Return (X, Y) of the center of cell containing provided text 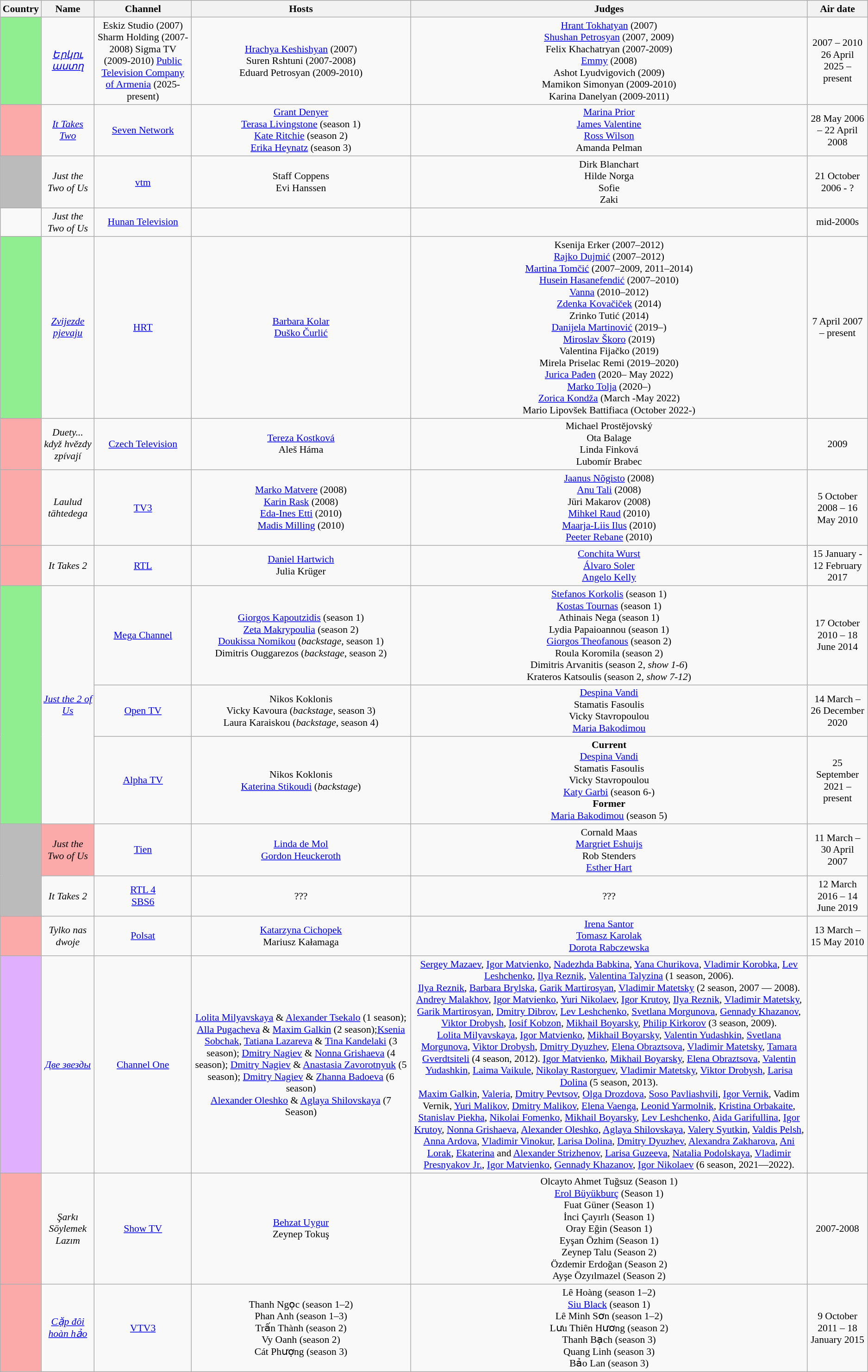
2007-2008 (837, 1229)
Despina VandiStamatis FasoulisVicky StavropoulouMaria Bakodimou (609, 711)
Hosts (301, 9)
Czech Television (143, 444)
7 April 2007 – present (837, 328)
Zvijezde pjevaju (68, 328)
Judges (609, 9)
28 May 2006 – 22 April 2008 (837, 130)
mid-2000s (837, 222)
Barbara KolarDuško Čurlić (301, 328)
Cặp đôi hoàn hảo (68, 1328)
Channel (143, 9)
Seven Network (143, 130)
Staff CoppensEvi Hanssen (301, 182)
Show TV (143, 1229)
HRT (143, 328)
Hunan Television (143, 222)
Michael ProstějovskýOta BalageLinda FinkováLubomír Brabec (609, 444)
Две звезды (68, 1065)
Tylko nas dwoje (68, 936)
Laulud tähtedega (68, 508)
Tien (143, 850)
Jaanus Nõgisto (2008)Anu Tali (2008) Jüri Makarov (2008) Mihkel Raud (2010) Maarja-Liis Ilus (2010) Peeter Rebane (2010) (609, 508)
11 March – 30 April 2007 (837, 850)
Mega Channel (143, 635)
Duety... když hvězdy zpívají (68, 444)
Just the 2 of Us (68, 705)
Behzat Uygur Zeynep Tokuş (301, 1229)
Nikos KoklonisVicky Kavoura (backstage, season 3)Laura Karaiskou (backstage, season 4) (301, 711)
2007 – 201026 April 2025 – present (837, 61)
Grant DenyerTerasa Livingstone (season 1)Kate Ritchie (season 2)Erika Heynatz (season 3) (301, 130)
Marina PriorJames ValentineRoss WilsonAmanda Pelman (609, 130)
It Takes Two (68, 130)
21 October 2006 - ? (837, 182)
CurrentDespina VandiStamatis FasoulisVicky StavropoulouKaty Garbi (season 6-)FormerMaria Bakodimou (season 5) (609, 780)
Katarzyna CichopekMariusz Kałamaga (301, 936)
Channel One (143, 1065)
2009 (837, 444)
RTL (143, 566)
Hrachya Keshishyan (2007)Suren Rshtuni (2007-2008)Eduard Petrosyan (2009-2010) (301, 61)
Thanh Ngọc (season 1–2) Phan Anh (season 1–3) Trấn Thành (season 2) Vy Oanh (season 2) Cát Phượng (season 3) (301, 1328)
Alpha TV (143, 780)
Country (21, 9)
17 October 2010 – 18 June 2014 (837, 635)
RTL 4 SBS6 (143, 896)
14 March – 26 December 2020 (837, 711)
Eskiz Studio (2007)Sharm Holding (2007-2008) Sigma TV (2009-2010) Public Television Company of Armenia (2025-present) (143, 61)
Linda de MolGordon Heuckeroth (301, 850)
25 September 2021 – present (837, 780)
15 January - 12 February 2017 (837, 566)
Nikos KoklonisKaterina Stikoudi (backstage) (301, 780)
VTV3 (143, 1328)
Air date (837, 9)
Cornald MaasMargriet EshuijsRob StendersEsther Hart (609, 850)
Name (68, 9)
Şarkı Söylemek Lazım (68, 1229)
12 March 2016 – 14 June 2019 (837, 896)
Conchita WurstÁlvaro SolerAngelo Kelly (609, 566)
Giorgos Kapoutzidis (season 1)Zeta Makrypoulia (season 2)Doukissa Nomikou (backstage, season 1)Dimitris Ouggarezos (backstage, season 2) (301, 635)
Open TV (143, 711)
Daniel HartwichJulia Krüger (301, 566)
TV3 (143, 508)
5 October 2008 – 16 May 2010 (837, 508)
Marko Matvere (2008)Karin Rask (2008)Eda-Ines Etti (2010) Madis Milling (2010) (301, 508)
13 March – 15 May 2010 (837, 936)
Tereza KostkováAleš Háma (301, 444)
Polsat (143, 936)
vtm (143, 182)
Dirk BlanchartHilde NorgaSofieZaki (609, 182)
Irena SantorTomasz KarolakDorota Rabczewska (609, 936)
9 October 2011 – 18 January 2015 (837, 1328)
Երկու աստղ (68, 61)
